Return (x, y) of the center of cell containing provided text 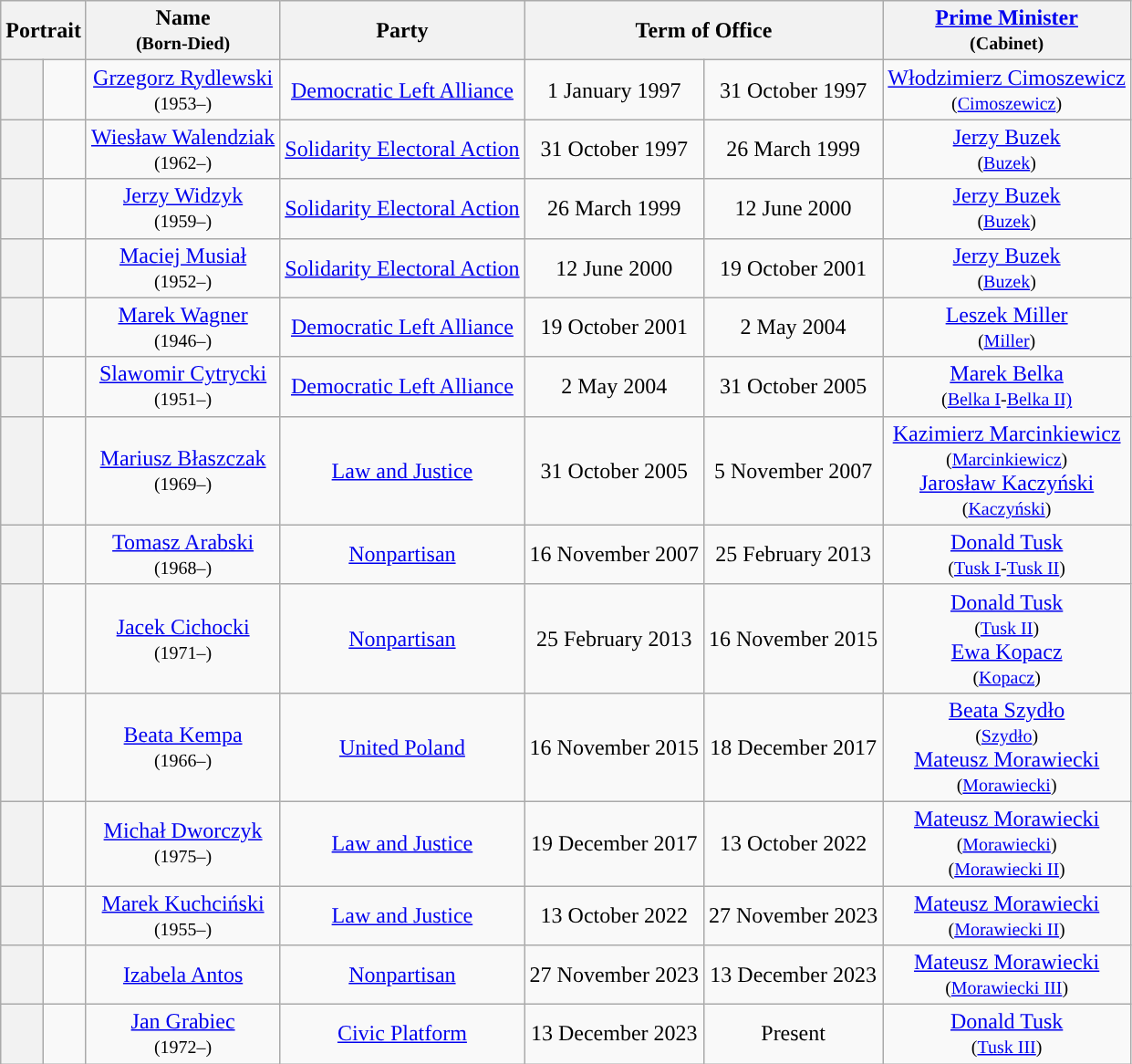
1 January 1997 (614, 89)
Donald Tusk (Tusk II) Ewa Kopacz (Kopacz) (1007, 639)
Jan Grabiec(1972–) (182, 1035)
Kazimierz Marcinkiewicz (Marcinkiewicz) Jarosław Kaczyński (Kaczyński) (1007, 471)
Jerzy Widzyk(1959–) (182, 208)
Mateusz Morawiecki (Morawiecki II) (1007, 914)
Party (402, 31)
Mateusz Morawiecki (Morawiecki) (Morawiecki II) (1007, 843)
Wiesław Walendziak(1962–) (182, 150)
Name(Born-Died) (182, 31)
Donald Tusk (Tusk III) (1007, 1035)
United Poland (402, 746)
16 November 2007 (614, 555)
Mariusz Błaszczak(1969–) (182, 471)
Beata Kempa(1966–) (182, 746)
Beata Szydło (Szydło) Mateusz Morawiecki (Morawiecki) (1007, 746)
Portrait (44, 31)
Present (793, 1035)
Jacek Cichocki(1971–) (182, 639)
19 December 2017 (614, 843)
Tomasz Arabski(1968–) (182, 555)
Maciej Musiał(1952–) (182, 268)
5 November 2007 (793, 471)
Civic Platform (402, 1035)
Slawomir Cytrycki(1951–) (182, 387)
Marek Belka (Belka I-Belka II) (1007, 387)
18 December 2017 (793, 746)
Donald Tusk (Tusk I-Tusk II) (1007, 555)
Mateusz Morawiecki (Morawiecki III) (1007, 975)
Term of Office (704, 31)
Michał Dworczyk(1975–) (182, 843)
Marek Wagner(1946–) (182, 327)
Grzegorz Rydlewski(1953–) (182, 89)
Izabela Antos (182, 975)
Włodzimierz Cimoszewicz (Cimoszewicz) (1007, 89)
Marek Kuchciński(1955–) (182, 914)
Leszek Miller (Miller) (1007, 327)
Prime Minister(Cabinet) (1007, 31)
